Provide the [X, Y] coordinate of the cell's center where the given text is located.  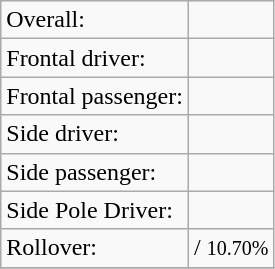
/ 10.70% [230, 248]
Side passenger: [95, 172]
Side driver: [95, 134]
Side Pole Driver: [95, 210]
Rollover: [95, 248]
Frontal driver: [95, 58]
Overall: [95, 20]
Frontal passenger: [95, 96]
